Locate the cell with the specified text and output its (x, y) center coordinate. 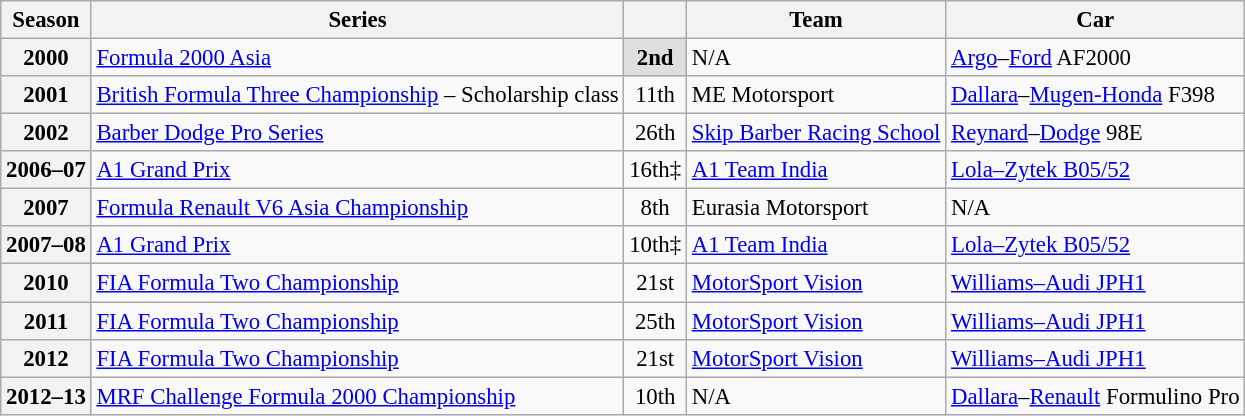
Season (46, 20)
Skip Barber Racing School (816, 133)
2012 (46, 358)
ME Motorsport (816, 95)
Formula 2000 Asia (358, 58)
2011 (46, 321)
Argo–Ford AF2000 (1096, 58)
Car (1096, 20)
11th (656, 95)
16th‡ (656, 170)
Dallara–Mugen-Honda F398 (1096, 95)
26th (656, 133)
2001 (46, 95)
Series (358, 20)
2012–13 (46, 396)
MRF Challenge Formula 2000 Championship (358, 396)
2006–07 (46, 170)
Eurasia Motorsport (816, 208)
2nd (656, 58)
2010 (46, 283)
2007 (46, 208)
25th (656, 321)
Reynard–Dodge 98E (1096, 133)
Barber Dodge Pro Series (358, 133)
10th‡ (656, 245)
2002 (46, 133)
Team (816, 20)
British Formula Three Championship – Scholarship class (358, 95)
Formula Renault V6 Asia Championship (358, 208)
2000 (46, 58)
2007–08 (46, 245)
10th (656, 396)
Dallara–Renault Formulino Pro (1096, 396)
8th (656, 208)
